Locate the cell with the specified text and output its (X, Y) center coordinate. 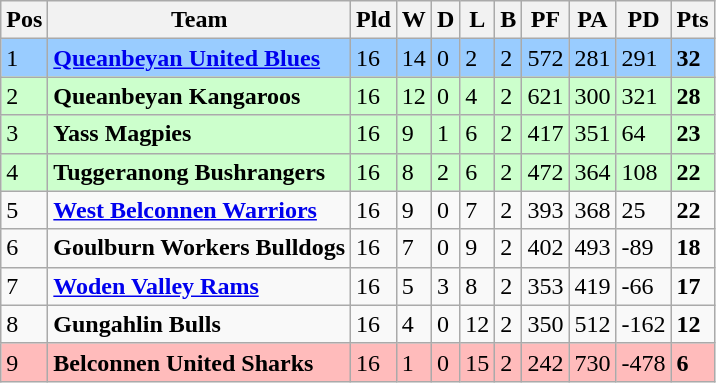
Goulburn Workers Bulldogs (200, 248)
PD (644, 20)
25 (644, 210)
17 (692, 286)
Gungahlin Bulls (200, 324)
281 (592, 58)
Pos (24, 20)
621 (546, 96)
Tuggeranong Bushrangers (200, 172)
364 (592, 172)
Belconnen United Sharks (200, 362)
572 (546, 58)
419 (592, 286)
Team (200, 20)
368 (592, 210)
15 (478, 362)
Queanbeyan United Blues (200, 58)
PA (592, 20)
64 (644, 134)
512 (592, 324)
393 (546, 210)
353 (546, 286)
Yass Magpies (200, 134)
493 (592, 248)
730 (592, 362)
291 (644, 58)
417 (546, 134)
B (508, 20)
-478 (644, 362)
472 (546, 172)
-89 (644, 248)
14 (414, 58)
PF (546, 20)
Queanbeyan Kangaroos (200, 96)
242 (546, 362)
402 (546, 248)
D (445, 20)
Woden Valley Rams (200, 286)
Pts (692, 20)
18 (692, 248)
-66 (644, 286)
351 (592, 134)
108 (644, 172)
-162 (644, 324)
300 (592, 96)
23 (692, 134)
321 (644, 96)
Pld (374, 20)
28 (692, 96)
32 (692, 58)
W (414, 20)
350 (546, 324)
L (478, 20)
West Belconnen Warriors (200, 210)
